Locate the cell with the specified text and output its (x, y) center coordinate. 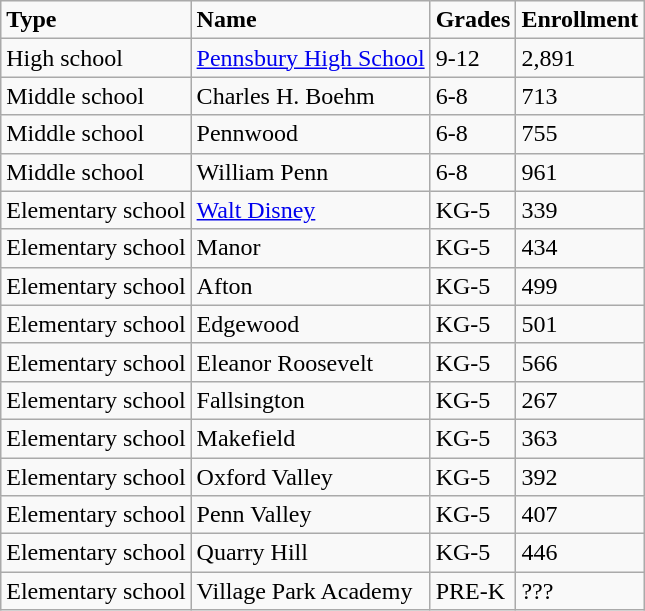
407 (580, 515)
PRE-K (473, 591)
Eleanor Roosevelt (310, 362)
339 (580, 210)
755 (580, 134)
Enrollment (580, 20)
Oxford Valley (310, 477)
566 (580, 362)
961 (580, 172)
Afton (310, 286)
Charles H. Boehm (310, 96)
267 (580, 400)
Type (96, 20)
Edgewood (310, 324)
Pennsbury High School (310, 58)
499 (580, 286)
Pennwood (310, 134)
William Penn (310, 172)
Walt Disney (310, 210)
Village Park Academy (310, 591)
713 (580, 96)
Quarry Hill (310, 553)
9-12 (473, 58)
Fallsington (310, 400)
501 (580, 324)
Makefield (310, 438)
392 (580, 477)
446 (580, 553)
2,891 (580, 58)
Name (310, 20)
Penn Valley (310, 515)
434 (580, 248)
??? (580, 591)
High school (96, 58)
Manor (310, 248)
Grades (473, 20)
363 (580, 438)
